Capture the cell that displays the provided text and extract its (x, y) central coordinate. 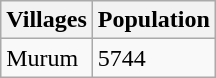
5744 (154, 58)
Population (154, 20)
Murum (47, 58)
Villages (47, 20)
